Extract the [X, Y] coordinate from the center of the cell holding the provided text.  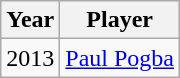
Player [120, 20]
Year [30, 20]
Paul Pogba [120, 58]
2013 [30, 58]
